From the cell containing the given text, extract its center point as (X, Y) coordinate. 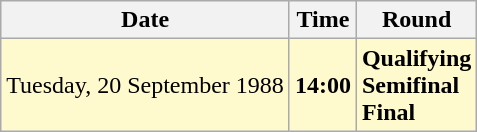
14:00 (322, 85)
QualifyingSemifinalFinal (416, 85)
Time (322, 20)
Tuesday, 20 September 1988 (146, 85)
Date (146, 20)
Round (416, 20)
